Return [X, Y] of the center of cell containing provided text 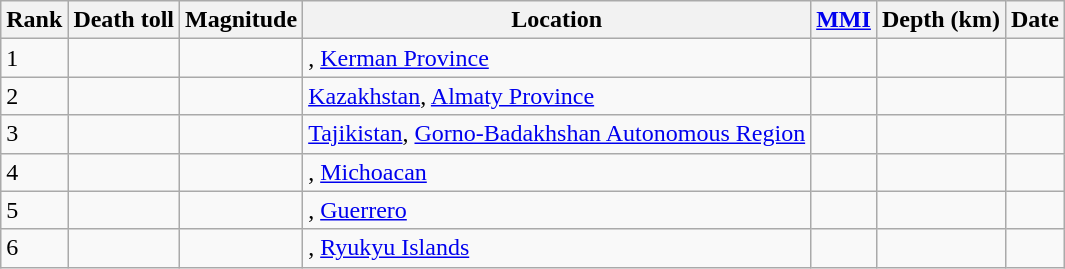
Death toll [124, 20]
1 [34, 58]
4 [34, 172]
MMI [844, 20]
6 [34, 248]
Depth (km) [940, 20]
Location [557, 20]
, Michoacan [557, 172]
5 [34, 210]
, Ryukyu Islands [557, 248]
3 [34, 134]
Magnitude [242, 20]
, Kerman Province [557, 58]
Date [1034, 20]
Tajikistan, Gorno-Badakhshan Autonomous Region [557, 134]
2 [34, 96]
, Guerrero [557, 210]
Rank [34, 20]
Kazakhstan, Almaty Province [557, 96]
